Capture the cell that displays the provided text and extract its (X, Y) central coordinate. 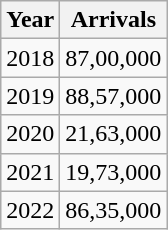
21,63,000 (114, 134)
86,35,000 (114, 210)
2021 (30, 172)
2019 (30, 96)
88,57,000 (114, 96)
Arrivals (114, 20)
2018 (30, 58)
19,73,000 (114, 172)
2022 (30, 210)
87,00,000 (114, 58)
2020 (30, 134)
Year (30, 20)
